Capture the cell that displays the provided text and extract its (X, Y) central coordinate. 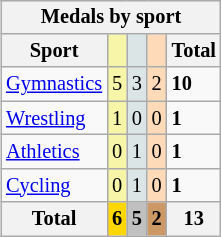
10 (194, 84)
6 (117, 219)
13 (194, 219)
Cycling (54, 185)
Gymnastics (54, 84)
Sport (54, 51)
Wrestling (54, 118)
Athletics (54, 152)
Medals by sport (111, 17)
3 (137, 84)
